Search for the cell housing the specified text and yield its [x, y] center coordinate. 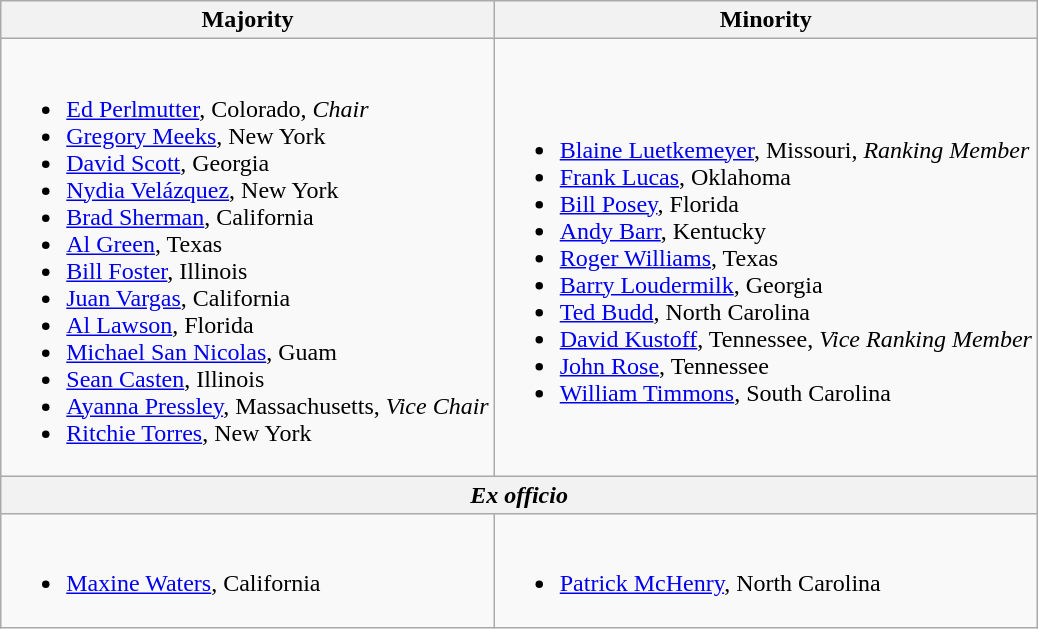
Patrick McHenry, North Carolina [766, 570]
Ex officio [520, 495]
Maxine Waters, California [248, 570]
Majority [248, 20]
Minority [766, 20]
